Pinpoint the cell where the given text exists, returning its (x, y) midpoint coordinate. 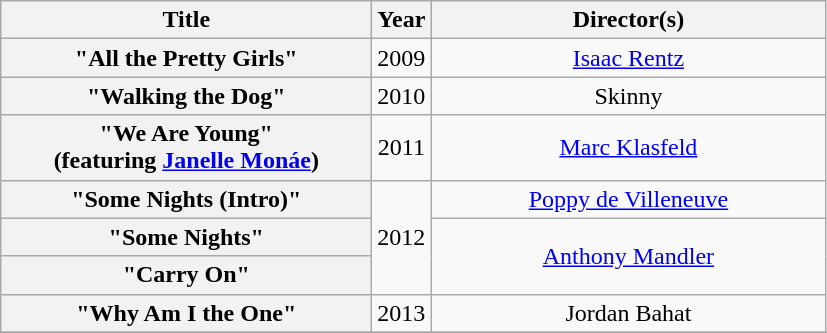
"All the Pretty Girls" (186, 58)
Year (402, 20)
Poppy de Villeneuve (628, 199)
Director(s) (628, 20)
"Some Nights (Intro)" (186, 199)
Jordan Bahat (628, 313)
"Carry On" (186, 275)
Marc Klasfeld (628, 148)
Isaac Rentz (628, 58)
"Walking the Dog" (186, 96)
Anthony Mandler (628, 256)
Skinny (628, 96)
"We Are Young"(featuring Janelle Monáe) (186, 148)
2013 (402, 313)
2011 (402, 148)
Title (186, 20)
2012 (402, 237)
"Why Am I the One" (186, 313)
2010 (402, 96)
"Some Nights" (186, 237)
2009 (402, 58)
